From the cell containing the given text, extract its center point as [X, Y] coordinate. 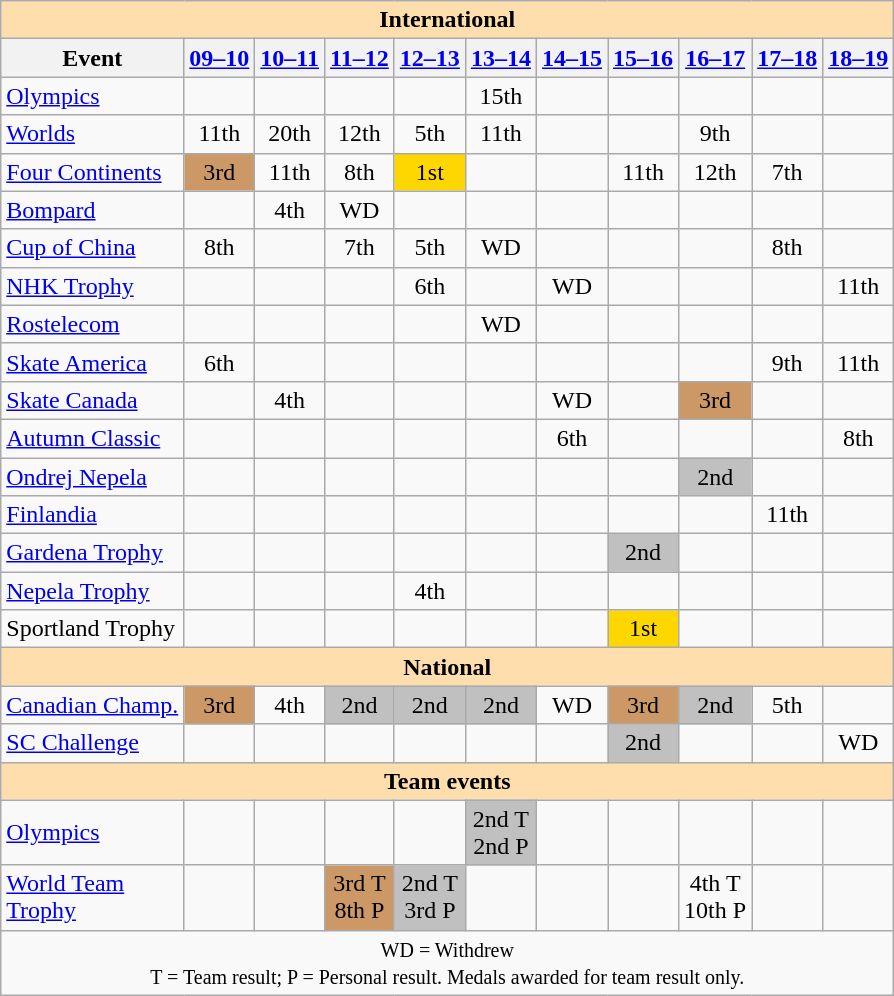
10–11 [290, 58]
15th [500, 96]
Skate America [92, 362]
Ondrej Nepela [92, 477]
World TeamTrophy [92, 898]
International [448, 20]
12–13 [430, 58]
3rd T 8th P [360, 898]
WD = Withdrew T = Team result; P = Personal result. Medals awarded for team result only. [448, 962]
Nepela Trophy [92, 591]
09–10 [220, 58]
2nd T 2nd P [500, 832]
2nd T 3rd P [430, 898]
16–17 [716, 58]
13–14 [500, 58]
Rostelecom [92, 324]
National [448, 667]
Skate Canada [92, 400]
20th [290, 134]
18–19 [858, 58]
Worlds [92, 134]
Finlandia [92, 515]
Event [92, 58]
11–12 [360, 58]
15–16 [644, 58]
Gardena Trophy [92, 553]
Canadian Champ. [92, 705]
4th T 10th P [716, 898]
Four Continents [92, 172]
14–15 [572, 58]
Team events [448, 781]
SC Challenge [92, 743]
17–18 [788, 58]
Sportland Trophy [92, 629]
Bompard [92, 210]
Cup of China [92, 248]
NHK Trophy [92, 286]
Autumn Classic [92, 438]
